Detect which cell encompasses the target text, then output its [X, Y] center coordinate. 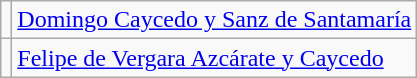
Domingo Caycedo y Sanz de Santamaría [214, 20]
Felipe de Vergara Azcárate y Caycedo [214, 58]
